Pinpoint the cell where the given text exists, returning its (X, Y) midpoint coordinate. 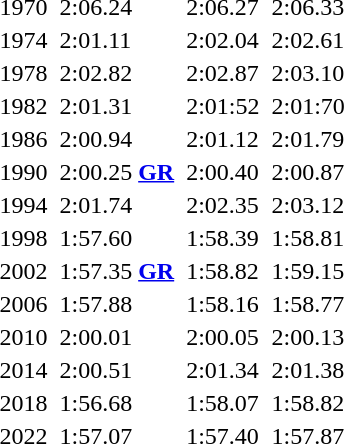
2:02.04 (223, 40)
2:02.35 (223, 205)
1:57.60 (117, 238)
2:00.51 (117, 370)
2:01.34 (223, 370)
2:00.05 (223, 337)
2:02.82 (117, 73)
2:01.12 (223, 139)
1:58.39 (223, 238)
2:02.87 (223, 73)
2:01:52 (223, 106)
1:57.88 (117, 304)
2:01.31 (117, 106)
2:00.25 GR (117, 172)
1:58.07 (223, 403)
1:57.35 GR (117, 271)
2:00.40 (223, 172)
2:00.94 (117, 139)
1:58.16 (223, 304)
1:58.82 (223, 271)
2:01.11 (117, 40)
2:01.74 (117, 205)
2:00.01 (117, 337)
1:56.68 (117, 403)
